From the cell containing the given text, extract its center point as (X, Y) coordinate. 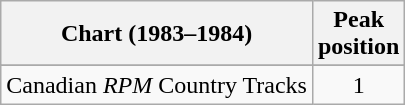
1 (358, 85)
Peakposition (358, 34)
Chart (1983–1984) (157, 34)
Canadian RPM Country Tracks (157, 85)
